Return (X, Y) of the center of cell containing provided text 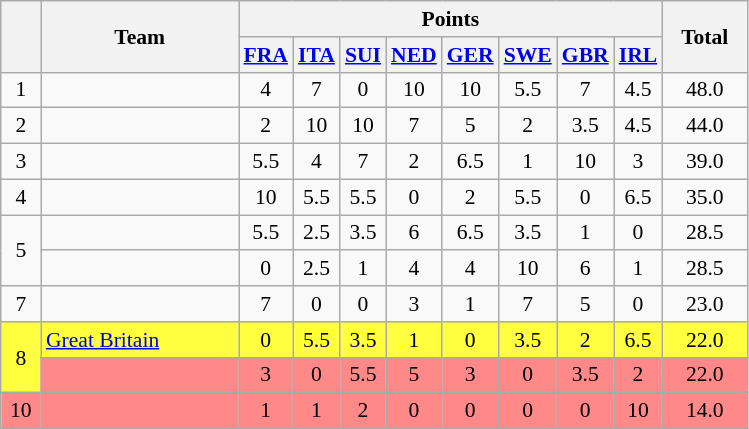
8 (21, 358)
Team (140, 36)
ITA (316, 55)
GER (470, 55)
NED (414, 55)
SWE (528, 55)
48.0 (704, 90)
39.0 (704, 162)
14.0 (704, 411)
SUI (363, 55)
35.0 (704, 197)
GBR (586, 55)
Great Britain (140, 340)
23.0 (704, 304)
FRA (265, 55)
Points (450, 19)
44.0 (704, 126)
Total (704, 36)
IRL (638, 55)
